Return the (X, Y) coordinate for the center point of the cell that contains the specified text.  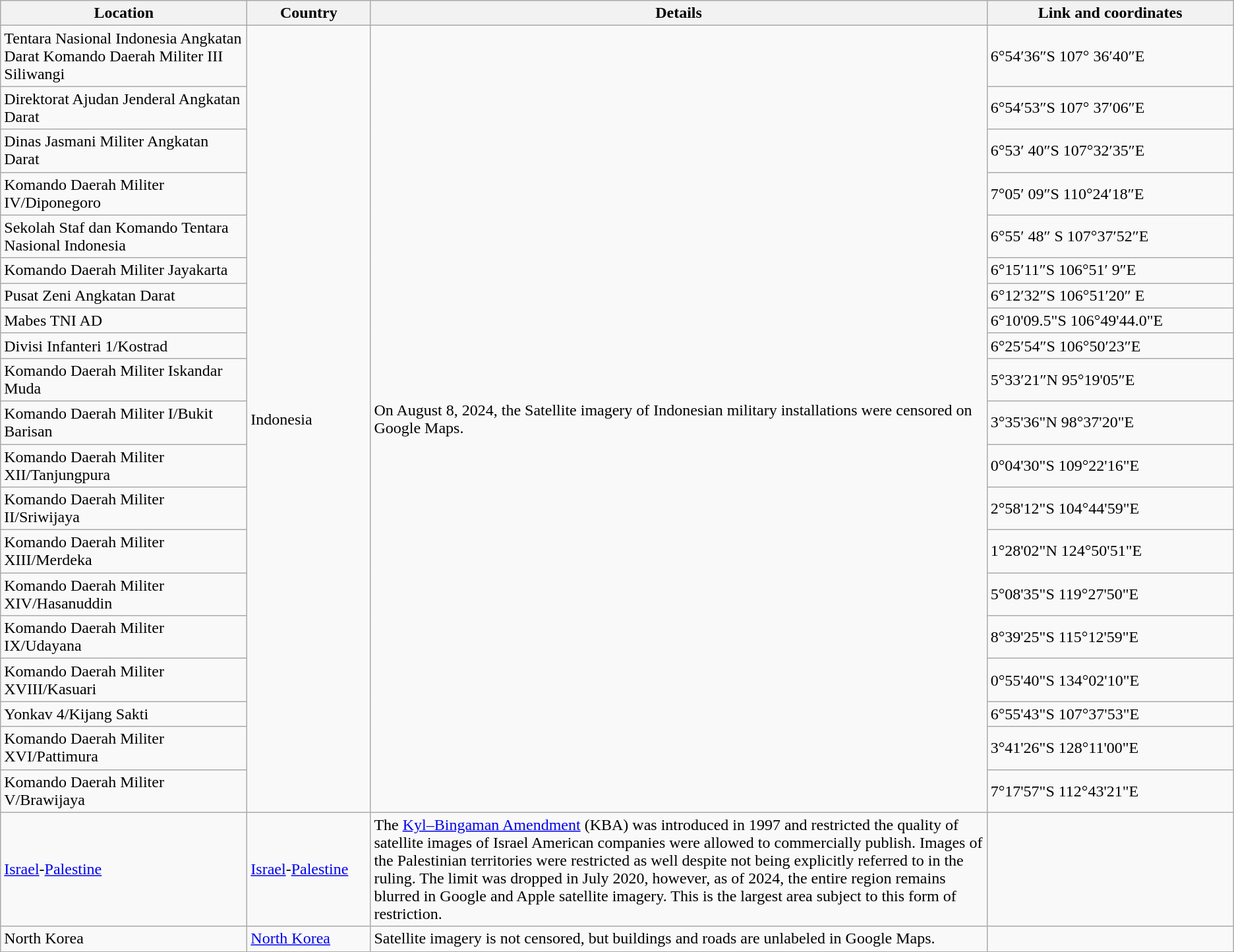
Komando Daerah Militer V/Brawijaya (124, 791)
7°17'57"S 112°43'21"E (1110, 791)
6°53′ 40″S 107°32′35″E (1110, 150)
7°05′ 09″S 110°24′18″E (1110, 194)
6°15′11″S 106°51′ 9″E (1110, 270)
6°54′53″S 107° 37′06″E (1110, 108)
0°55'40"S 134°02'10"E (1110, 680)
Komando Daerah Militer I/Bukit Barisan (124, 422)
Komando Daerah Militer XIII/Merdeka (124, 551)
6°54′36″S 107° 36′40″E (1110, 56)
3°35'36"N 98°37'20"E (1110, 422)
Dinas Jasmani Militer Angkatan Darat (124, 150)
Komando Daerah Militer XVI/Pattimura (124, 748)
6°55′ 48″ S 107°37′52″E (1110, 236)
Satellite imagery is not censored, but buildings and roads are unlabeled in Google Maps. (679, 939)
Komando Daerah Militer XVIII/Kasuari (124, 680)
3°41'26"S 128°11'00"E (1110, 748)
6°55'43"S 107°37'53"E (1110, 714)
Pusat Zeni Angkatan Darat (124, 295)
Komando Daerah Militer XIV/Hasanuddin (124, 595)
Komando Daerah Militer IV/Diponegoro (124, 194)
Sekolah Staf dan Komando Tentara Nasional Indonesia (124, 236)
Indonesia (308, 419)
8°39'25"S 115°12'59"E (1110, 637)
0°04'30"S 109°22'16"E (1110, 465)
Komando Daerah Militer XII/Tanjungpura (124, 465)
Komando Daerah Militer Jayakarta (124, 270)
Direktorat Ajudan Jenderal Angkatan Darat (124, 108)
Details (679, 13)
1°28'02"N 124°50'51"E (1110, 551)
2°58'12"S 104°44'59"E (1110, 509)
Komando Daerah Militer IX/Udayana (124, 637)
5°08'35"S 119°27'50"E (1110, 595)
Komando Daerah Militer Iskandar Muda (124, 380)
Divisi Infanteri 1/Kostrad (124, 345)
Tentara Nasional Indonesia Angkatan Darat Komando Daerah Militer III Siliwangi (124, 56)
On August 8, 2024, the Satellite imagery of Indonesian military installations were censored on Google Maps. (679, 419)
Link and coordinates (1110, 13)
Mabes TNI AD (124, 320)
Yonkav 4/Kijang Sakti (124, 714)
5°33′21″N 95°19'05″E (1110, 380)
Komando Daerah Militer II/Sriwijaya (124, 509)
6°12′32″S 106°51′20″ E (1110, 295)
Country (308, 13)
6°25′54″S 106°50′23″E (1110, 345)
Location (124, 13)
6°10'09.5"S 106°49'44.0"E (1110, 320)
